Provide the (X, Y) coordinate of the cell's center where the given text is located.  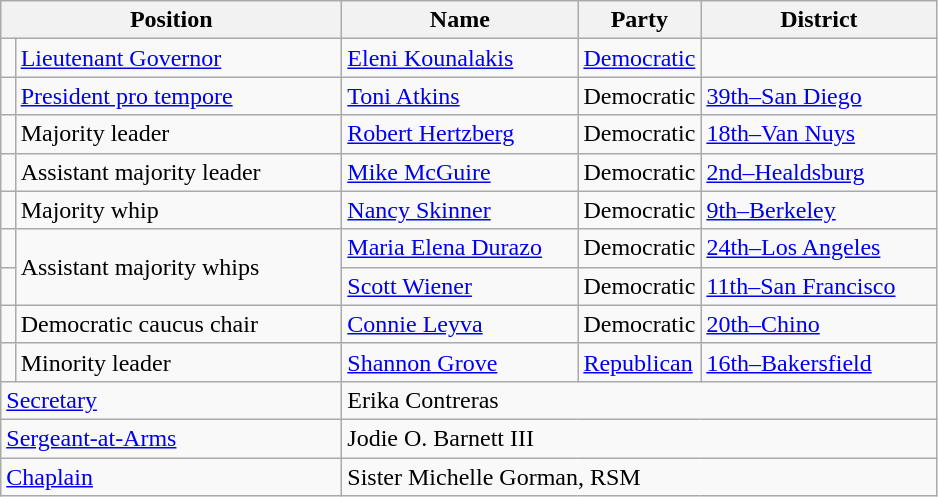
District (819, 20)
16th–Bakersfield (819, 362)
Sister Michelle Gorman, RSM (640, 477)
Jodie O. Barnett III (640, 438)
11th–San Francisco (819, 286)
Scott Wiener (460, 286)
2nd–Healdsburg (819, 172)
Shannon Grove (460, 362)
Robert Hertzberg (460, 134)
39th–San Diego (819, 96)
Toni Atkins (460, 96)
Erika Contreras (640, 400)
Lieutenant Governor (178, 58)
Mike McGuire (460, 172)
Sergeant-at-Arms (172, 438)
Secretary (172, 400)
Majority whip (178, 210)
Party (640, 20)
Chaplain (172, 477)
Assistant majority leader (178, 172)
Majority leader (178, 134)
20th–Chino (819, 324)
Connie Leyva (460, 324)
Democratic caucus chair (178, 324)
Nancy Skinner (460, 210)
Name (460, 20)
Assistant majority whips (178, 267)
Minority leader (178, 362)
18th–Van Nuys (819, 134)
Eleni Kounalakis (460, 58)
9th–Berkeley (819, 210)
Republican (640, 362)
Maria Elena Durazo (460, 248)
President pro tempore (178, 96)
Position (172, 20)
24th–Los Angeles (819, 248)
